From the cell containing the given text, extract its center point as (x, y) coordinate. 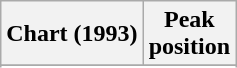
Chart (1993) (72, 34)
Peakposition (189, 34)
